Capture the cell that displays the provided text and extract its [x, y] central coordinate. 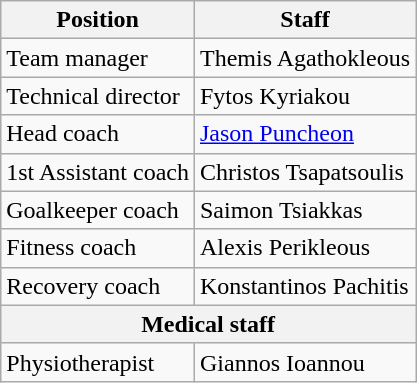
Saimon Tsiakkas [304, 210]
Staff [304, 20]
Head coach [98, 134]
Recovery coach [98, 286]
Alexis Perikleous [304, 248]
Fytos Kyriakou [304, 96]
Technical director [98, 96]
Jason Puncheon [304, 134]
Christos Tsapatsoulis [304, 172]
Fitness coach [98, 248]
Team manager [98, 58]
Position [98, 20]
Physiotherapist [98, 362]
1st Assistant coach [98, 172]
Goalkeeper coach [98, 210]
Themis Agathokleous [304, 58]
Konstantinos Pachitis [304, 286]
Medical staff [208, 324]
Giannos Ioannou [304, 362]
